Return the [X, Y] coordinate for the center point of the cell that contains the specified text.  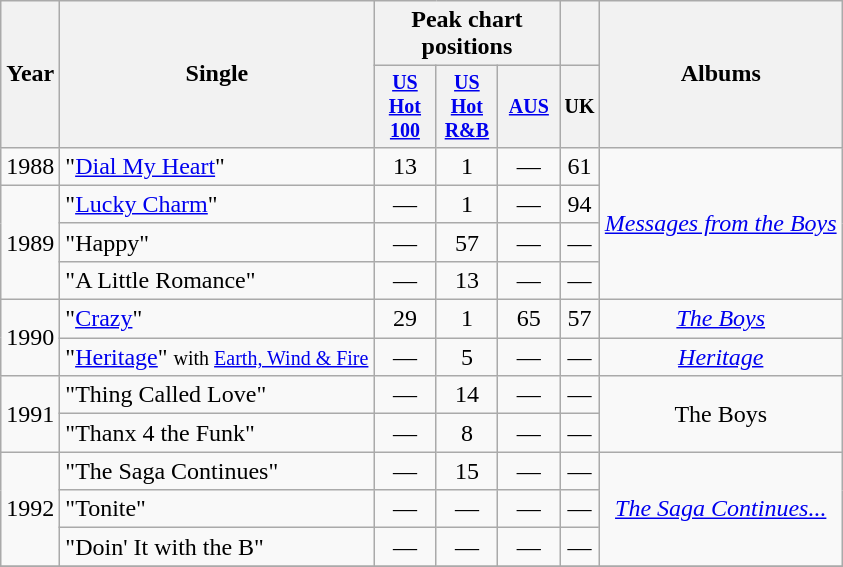
1988 [30, 166]
"Crazy" [217, 319]
"Tonite" [217, 509]
US Hot 100 [405, 106]
"Happy" [217, 242]
Albums [720, 74]
94 [580, 204]
"Lucky Charm" [217, 204]
"Dial My Heart" [217, 166]
61 [580, 166]
29 [405, 319]
1989 [30, 242]
The Saga Continues... [720, 509]
1991 [30, 414]
Heritage [720, 357]
Peak chart positions [467, 34]
1992 [30, 509]
65 [529, 319]
14 [467, 395]
"Heritage" with Earth, Wind & Fire [217, 357]
Year [30, 74]
Single [217, 74]
1990 [30, 338]
15 [467, 471]
AUS [529, 106]
"Doin' It with the B" [217, 547]
"A Little Romance" [217, 280]
8 [467, 433]
Messages from the Boys [720, 223]
"The Saga Continues" [217, 471]
"Thing Called Love" [217, 395]
UK [580, 106]
"Thanx 4 the Funk" [217, 433]
5 [467, 357]
US Hot R&B [467, 106]
